Identify which cell holds the provided text, then report its (x, y) central coordinate. 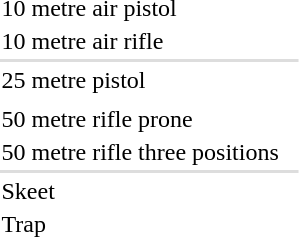
50 metre rifle three positions (140, 152)
25 metre pistol (140, 80)
Skeet (140, 191)
50 metre rifle prone (140, 119)
10 metre air rifle (140, 41)
